Capture the cell that displays the provided text and extract its (X, Y) central coordinate. 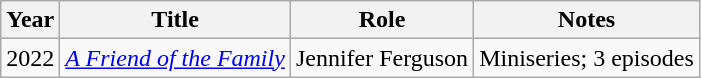
Notes (587, 20)
Title (176, 20)
2022 (30, 58)
Jennifer Ferguson (382, 58)
Year (30, 20)
Role (382, 20)
A Friend of the Family (176, 58)
Miniseries; 3 episodes (587, 58)
